Capture the cell that displays the provided text and extract its [X, Y] central coordinate. 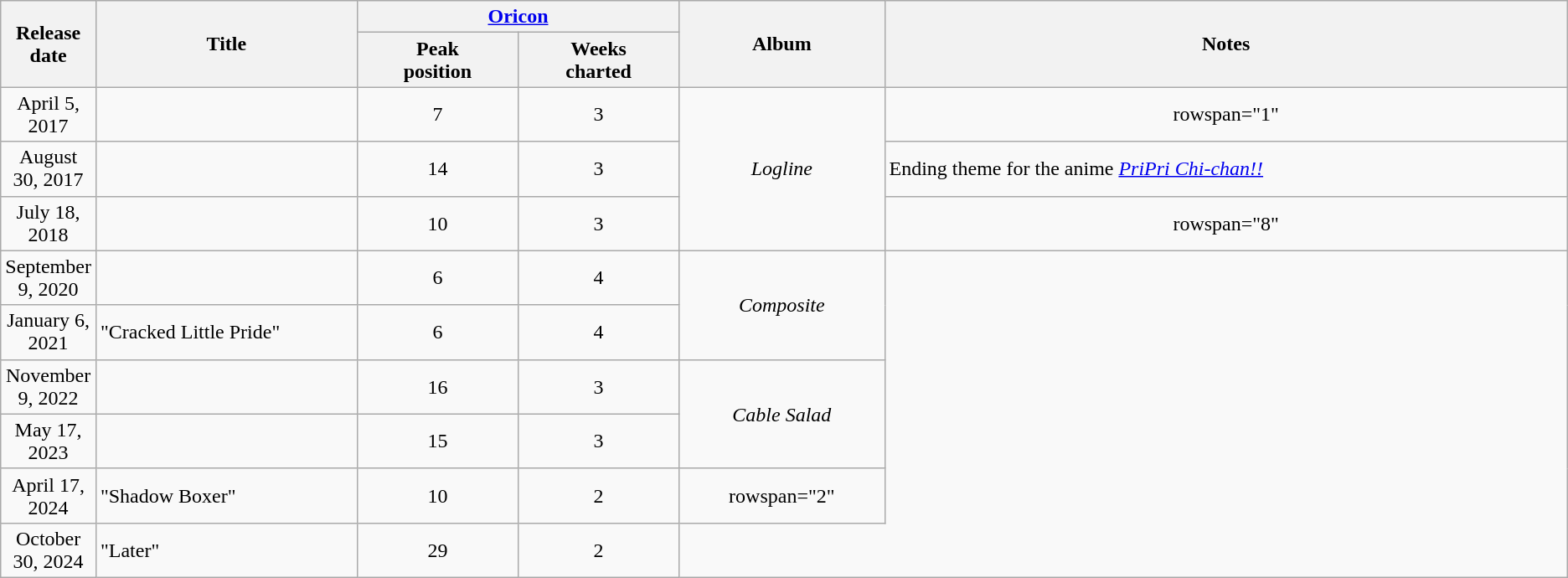
"Later" [226, 550]
Ending theme for the anime PriPri Chi-chan!! [1226, 169]
Title [226, 44]
Weekscharted [599, 60]
January 6, 2021 [49, 332]
14 [437, 169]
Notes [1226, 44]
Release date [49, 44]
Logline [782, 169]
Composite [782, 305]
16 [437, 387]
November 9, 2022 [49, 387]
"Shadow Boxer" [226, 496]
Peakposition [437, 60]
Album [782, 44]
rowspan="8" [1226, 223]
April 17, 2024 [49, 496]
29 [437, 550]
April 5, 2017 [49, 114]
Cable Salad [782, 414]
7 [437, 114]
rowspan="2" [782, 496]
rowspan="1" [1226, 114]
15 [437, 441]
Oricon [518, 17]
August 30, 2017 [49, 169]
May 17, 2023 [49, 441]
October 30, 2024 [49, 550]
September 9, 2020 [49, 278]
"Cracked Little Pride" [226, 332]
July 18, 2018 [49, 223]
